From the cell containing the given text, extract its center point as [X, Y] coordinate. 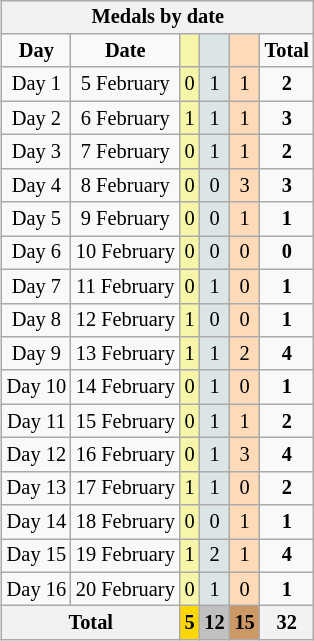
Day 3 [36, 152]
Day 6 [36, 253]
Day 2 [36, 118]
Day 9 [36, 354]
5 February [126, 84]
Day 13 [36, 488]
16 February [126, 455]
Day 10 [36, 387]
Day 11 [36, 421]
7 February [126, 152]
20 February [126, 589]
Day 14 [36, 522]
Day 1 [36, 84]
5 [190, 623]
8 February [126, 185]
Day 4 [36, 185]
Day 15 [36, 556]
Day 16 [36, 589]
6 February [126, 118]
12 February [126, 320]
19 February [126, 556]
18 February [126, 522]
17 February [126, 488]
11 February [126, 286]
Day 7 [36, 286]
12 [215, 623]
Medals by date [158, 17]
Day 8 [36, 320]
32 [287, 623]
15 [245, 623]
9 February [126, 219]
Date [126, 51]
13 February [126, 354]
Day 5 [36, 219]
Day 12 [36, 455]
14 February [126, 387]
10 February [126, 253]
15 February [126, 421]
Day [36, 51]
